For the text-containing cell, return its midpoint in [X, Y] coordinate format. 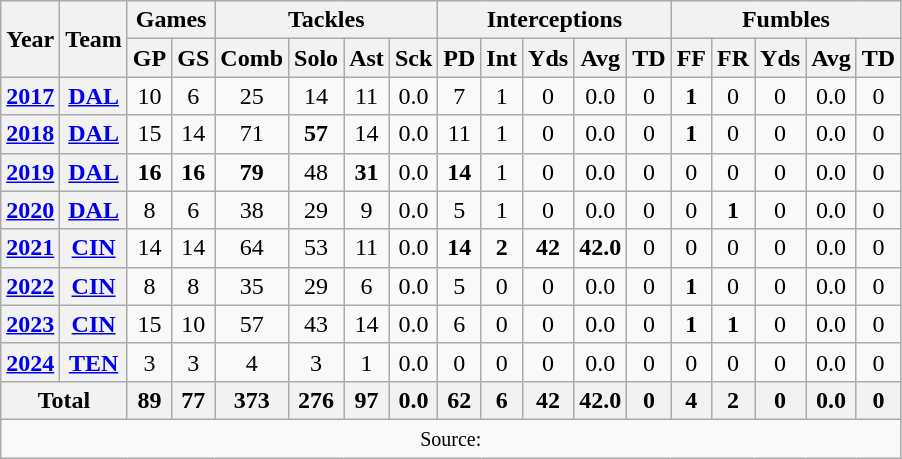
71 [252, 134]
89 [149, 400]
GP [149, 58]
2018 [30, 134]
Team [94, 39]
2023 [30, 324]
Year [30, 39]
Interceptions [554, 20]
2022 [30, 286]
9 [367, 210]
7 [460, 96]
Ast [367, 58]
Games [170, 20]
FR [734, 58]
2020 [30, 210]
Solo [316, 58]
Source: [451, 438]
97 [367, 400]
62 [460, 400]
276 [316, 400]
Comb [252, 58]
Tackles [326, 20]
2017 [30, 96]
GS [194, 58]
35 [252, 286]
25 [252, 96]
2024 [30, 362]
43 [316, 324]
TEN [94, 362]
31 [367, 172]
Int [502, 58]
Fumbles [786, 20]
38 [252, 210]
2021 [30, 248]
373 [252, 400]
77 [194, 400]
PD [460, 58]
2019 [30, 172]
53 [316, 248]
48 [316, 172]
FF [691, 58]
79 [252, 172]
Sck [413, 58]
Total [64, 400]
64 [252, 248]
